Output the [x, y] coordinate of the center of the cell containing the given text.  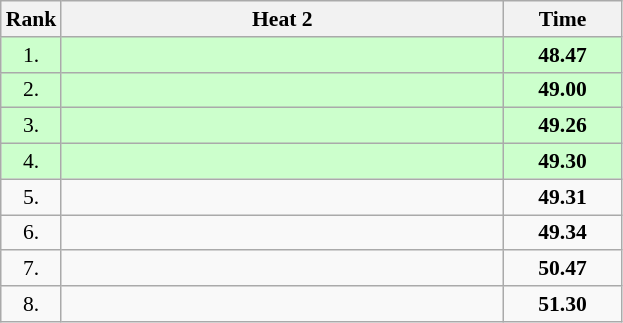
49.00 [562, 90]
49.31 [562, 197]
3. [32, 126]
4. [32, 162]
1. [32, 55]
Time [562, 19]
49.34 [562, 233]
2. [32, 90]
5. [32, 197]
49.26 [562, 126]
50.47 [562, 269]
6. [32, 233]
Rank [32, 19]
8. [32, 304]
48.47 [562, 55]
51.30 [562, 304]
49.30 [562, 162]
Heat 2 [282, 19]
7. [32, 269]
